Determine the [X, Y] coordinate at the center of the cell enclosing the given text.  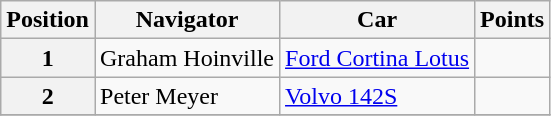
Volvo 142S [378, 96]
Ford Cortina Lotus [378, 58]
Position [48, 20]
Graham Hoinville [186, 58]
Car [378, 20]
2 [48, 96]
Points [512, 20]
Peter Meyer [186, 96]
1 [48, 58]
Navigator [186, 20]
